Output the (x, y) coordinate of the center of the cell containing the given text.  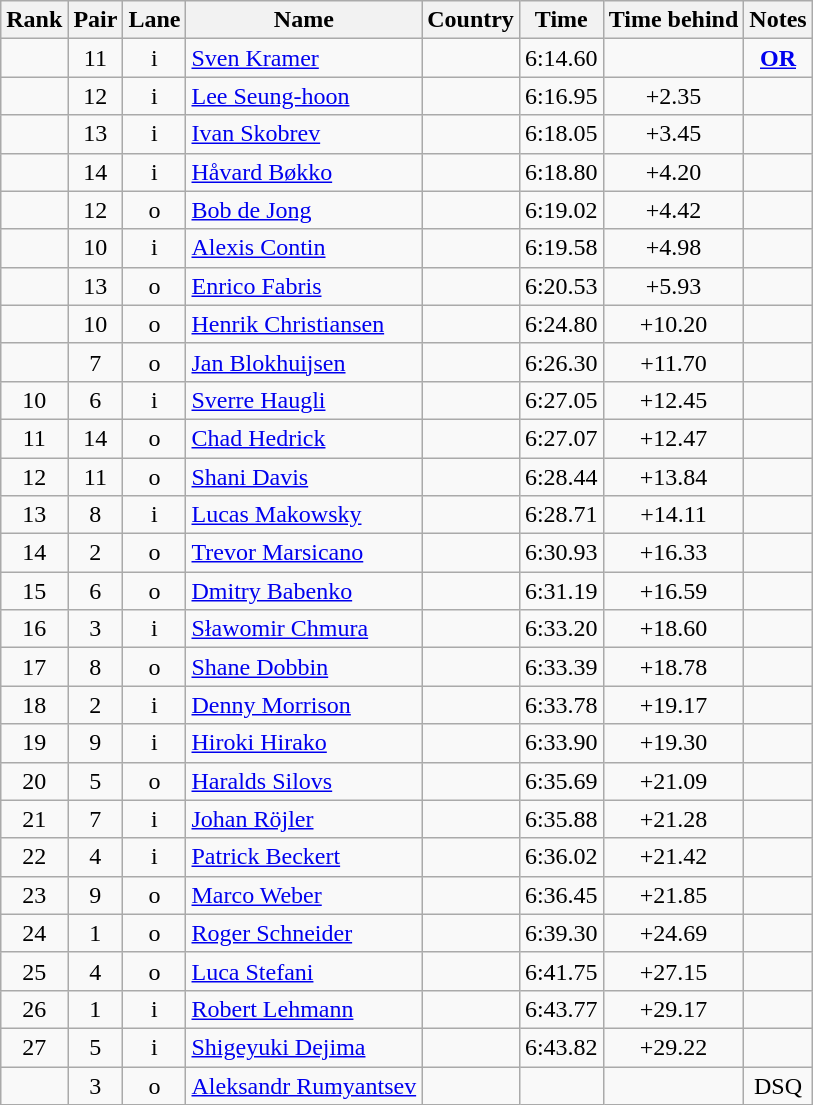
15 (34, 591)
OR (778, 58)
18 (34, 705)
Hiroki Hirako (304, 743)
6:35.69 (561, 781)
21 (34, 819)
6:18.80 (561, 172)
Shani Davis (304, 477)
6:39.30 (561, 933)
6:33.39 (561, 667)
Henrik Christiansen (304, 324)
6:43.77 (561, 1009)
20 (34, 781)
+2.35 (674, 96)
Pair (96, 20)
+4.42 (674, 210)
+18.60 (674, 629)
Roger Schneider (304, 933)
Luca Stefani (304, 971)
Name (304, 20)
Johan Röjler (304, 819)
Lucas Makowsky (304, 515)
Jan Blokhuijsen (304, 362)
17 (34, 667)
+19.17 (674, 705)
27 (34, 1047)
+21.28 (674, 819)
+11.70 (674, 362)
22 (34, 857)
6:33.20 (561, 629)
19 (34, 743)
6:35.88 (561, 819)
6:26.30 (561, 362)
Haralds Silovs (304, 781)
6:20.53 (561, 286)
Sverre Haugli (304, 400)
6:27.07 (561, 438)
Shigeyuki Dejima (304, 1047)
6:30.93 (561, 553)
6:43.82 (561, 1047)
+21.42 (674, 857)
+14.11 (674, 515)
Aleksandr Rumyantsev (304, 1085)
6:14.60 (561, 58)
+19.30 (674, 743)
+10.20 (674, 324)
6:36.45 (561, 895)
6:27.05 (561, 400)
25 (34, 971)
Dmitry Babenko (304, 591)
+24.69 (674, 933)
+29.17 (674, 1009)
+13.84 (674, 477)
Bob de Jong (304, 210)
24 (34, 933)
6:28.44 (561, 477)
6:18.05 (561, 134)
Lee Seung-hoon (304, 96)
Country (471, 20)
Alexis Contin (304, 248)
6:28.71 (561, 515)
+16.59 (674, 591)
+4.20 (674, 172)
6:19.58 (561, 248)
+21.09 (674, 781)
+5.93 (674, 286)
6:41.75 (561, 971)
Marco Weber (304, 895)
6:19.02 (561, 210)
+29.22 (674, 1047)
Lane (154, 20)
Shane Dobbin (304, 667)
Rank (34, 20)
6:31.19 (561, 591)
6:16.95 (561, 96)
+4.98 (674, 248)
+18.78 (674, 667)
Notes (778, 20)
+3.45 (674, 134)
6:33.90 (561, 743)
Robert Lehmann (304, 1009)
Time (561, 20)
6:36.02 (561, 857)
Trevor Marsicano (304, 553)
+21.85 (674, 895)
16 (34, 629)
DSQ (778, 1085)
+27.15 (674, 971)
+12.45 (674, 400)
26 (34, 1009)
Time behind (674, 20)
+12.47 (674, 438)
Denny Morrison (304, 705)
+16.33 (674, 553)
Sławomir Chmura (304, 629)
23 (34, 895)
Chad Hedrick (304, 438)
Ivan Skobrev (304, 134)
6:33.78 (561, 705)
Enrico Fabris (304, 286)
Håvard Bøkko (304, 172)
Patrick Beckert (304, 857)
6:24.80 (561, 324)
Sven Kramer (304, 58)
